Provide the (x, y) coordinate of the cell's center where the given text is located.  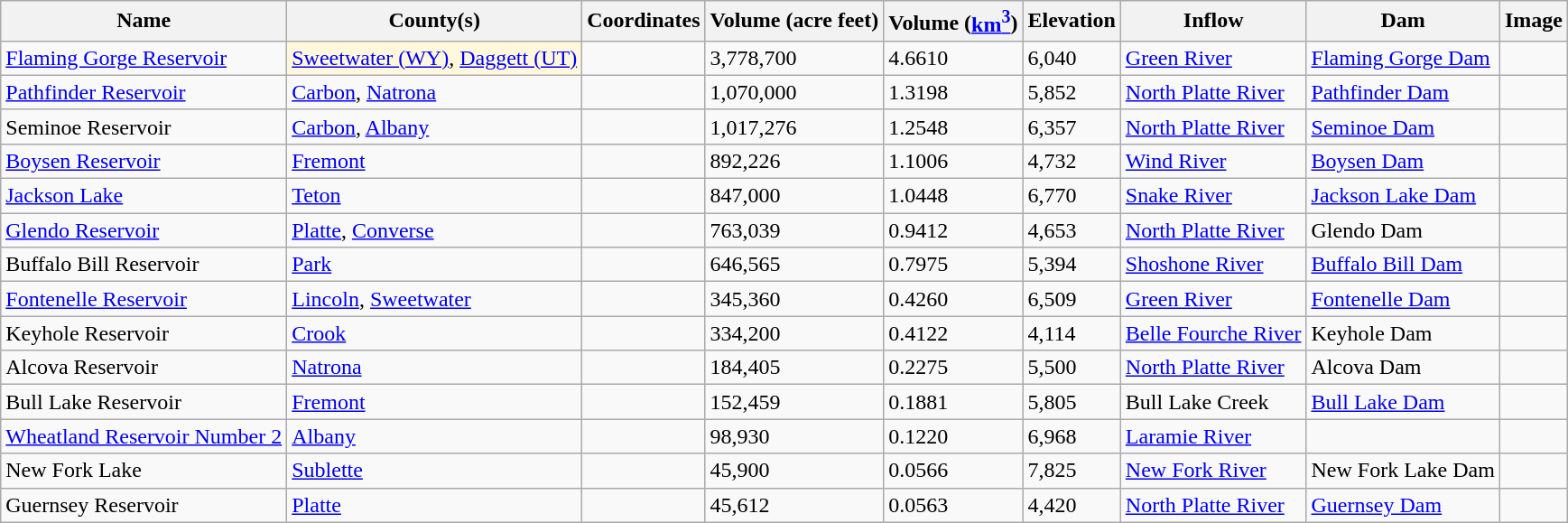
Sweetwater (WY), Daggett (UT) (435, 58)
Flaming Gorge Reservoir (144, 58)
Teton (435, 196)
Wind River (1213, 161)
1,070,000 (794, 92)
Pathfinder Dam (1403, 92)
Volume (acre feet) (794, 22)
1.0448 (953, 196)
646,565 (794, 265)
45,900 (794, 471)
0.4260 (953, 299)
5,852 (1072, 92)
New Fork River (1213, 471)
5,805 (1072, 402)
0.9412 (953, 230)
Bull Lake Reservoir (144, 402)
Belle Fourche River (1213, 333)
4,114 (1072, 333)
4.6610 (953, 58)
152,459 (794, 402)
1.2548 (953, 126)
Glendo Reservoir (144, 230)
Name (144, 22)
Pathfinder Reservoir (144, 92)
Wheatland Reservoir Number 2 (144, 436)
3,778,700 (794, 58)
0.0566 (953, 471)
Park (435, 265)
Shoshone River (1213, 265)
7,825 (1072, 471)
Buffalo Bill Reservoir (144, 265)
Dam (1403, 22)
6,770 (1072, 196)
892,226 (794, 161)
4,732 (1072, 161)
Fontenelle Dam (1403, 299)
0.1881 (953, 402)
New Fork Lake Dam (1403, 471)
Guernsey Reservoir (144, 505)
Inflow (1213, 22)
847,000 (794, 196)
Flaming Gorge Dam (1403, 58)
Buffalo Bill Dam (1403, 265)
763,039 (794, 230)
Keyhole Dam (1403, 333)
Carbon, Natrona (435, 92)
Bull Lake Creek (1213, 402)
Snake River (1213, 196)
Carbon, Albany (435, 126)
5,394 (1072, 265)
Natrona (435, 368)
Jackson Lake Dam (1403, 196)
Elevation (1072, 22)
Keyhole Reservoir (144, 333)
County(s) (435, 22)
Alcova Dam (1403, 368)
Crook (435, 333)
Coordinates (644, 22)
6,509 (1072, 299)
0.1220 (953, 436)
0.2275 (953, 368)
45,612 (794, 505)
Lincoln, Sweetwater (435, 299)
4,420 (1072, 505)
Seminoe Dam (1403, 126)
0.7975 (953, 265)
Bull Lake Dam (1403, 402)
1.3198 (953, 92)
Glendo Dam (1403, 230)
0.0563 (953, 505)
Albany (435, 436)
Guernsey Dam (1403, 505)
Volume (km3) (953, 22)
Seminoe Reservoir (144, 126)
New Fork Lake (144, 471)
Platte (435, 505)
Sublette (435, 471)
6,968 (1072, 436)
4,653 (1072, 230)
184,405 (794, 368)
Image (1533, 22)
334,200 (794, 333)
1,017,276 (794, 126)
5,500 (1072, 368)
1.1006 (953, 161)
98,930 (794, 436)
0.4122 (953, 333)
Fontenelle Reservoir (144, 299)
6,040 (1072, 58)
Alcova Reservoir (144, 368)
345,360 (794, 299)
6,357 (1072, 126)
Laramie River (1213, 436)
Boysen Reservoir (144, 161)
Platte, Converse (435, 230)
Boysen Dam (1403, 161)
Jackson Lake (144, 196)
